Scan for the cell matching the given text and deliver its [X, Y] coordinate at center. 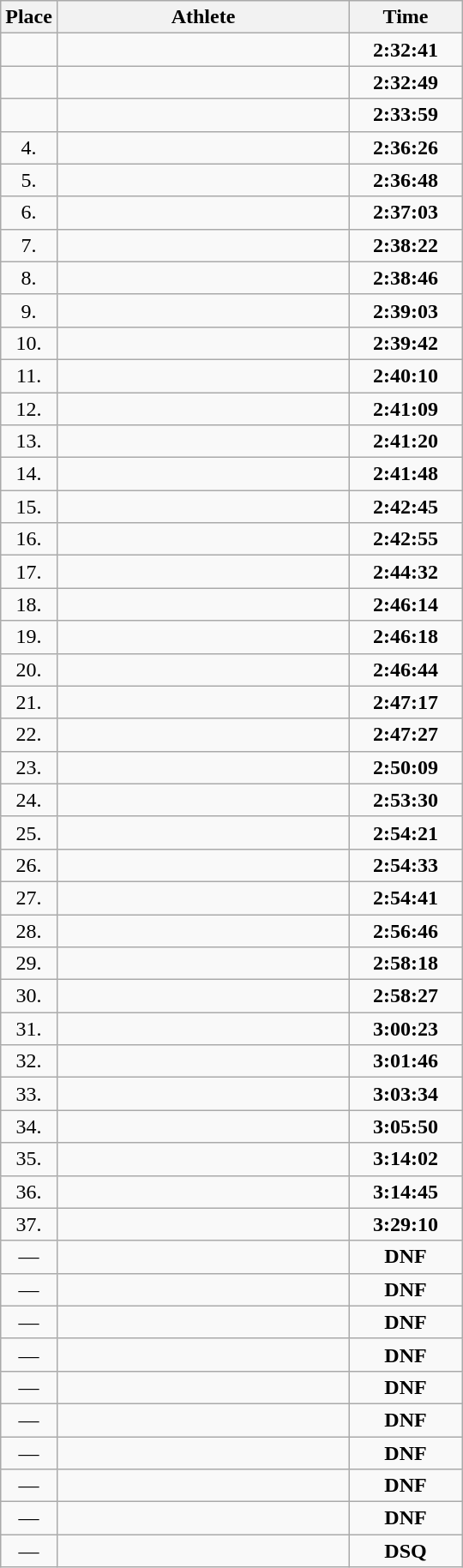
2:50:09 [406, 767]
15. [29, 507]
22. [29, 735]
11. [29, 375]
2:39:03 [406, 310]
14. [29, 474]
DSQ [406, 1551]
12. [29, 409]
2:56:46 [406, 930]
3:14:45 [406, 1192]
2:44:32 [406, 572]
3:14:02 [406, 1159]
18. [29, 604]
17. [29, 572]
2:41:48 [406, 474]
2:33:59 [406, 115]
2:38:46 [406, 278]
3:05:50 [406, 1126]
2:40:10 [406, 375]
10. [29, 343]
3:01:46 [406, 1061]
2:42:55 [406, 539]
35. [29, 1159]
2:37:03 [406, 213]
36. [29, 1192]
2:32:49 [406, 82]
2:36:48 [406, 180]
37. [29, 1224]
7. [29, 245]
2:46:14 [406, 604]
32. [29, 1061]
3:29:10 [406, 1224]
2:47:17 [406, 702]
23. [29, 767]
4. [29, 147]
31. [29, 1029]
2:46:44 [406, 670]
29. [29, 964]
21. [29, 702]
2:38:22 [406, 245]
26. [29, 865]
9. [29, 310]
2:42:45 [406, 507]
34. [29, 1126]
2:53:30 [406, 800]
2:41:20 [406, 442]
30. [29, 996]
8. [29, 278]
2:41:09 [406, 409]
6. [29, 213]
Athlete [202, 17]
25. [29, 832]
2:36:26 [406, 147]
2:54:21 [406, 832]
24. [29, 800]
28. [29, 930]
2:58:18 [406, 964]
2:46:18 [406, 637]
2:54:33 [406, 865]
2:54:41 [406, 898]
27. [29, 898]
16. [29, 539]
Time [406, 17]
13. [29, 442]
2:32:41 [406, 50]
2:58:27 [406, 996]
5. [29, 180]
33. [29, 1094]
20. [29, 670]
Place [29, 17]
3:03:34 [406, 1094]
2:39:42 [406, 343]
3:00:23 [406, 1029]
2:47:27 [406, 735]
19. [29, 637]
